From the cell containing the given text, extract its center point as [X, Y] coordinate. 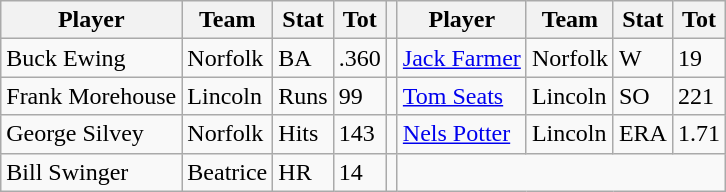
14 [360, 172]
143 [360, 134]
George Silvey [92, 134]
Beatrice [228, 172]
SO [642, 96]
Tom Seats [462, 96]
221 [698, 96]
W [642, 58]
BA [303, 58]
Bill Swinger [92, 172]
19 [698, 58]
Runs [303, 96]
Jack Farmer [462, 58]
1.71 [698, 134]
Frank Morehouse [92, 96]
99 [360, 96]
Buck Ewing [92, 58]
Nels Potter [462, 134]
.360 [360, 58]
HR [303, 172]
ERA [642, 134]
Hits [303, 134]
